Return the [X, Y] coordinate for the center point of the cell that contains the specified text.  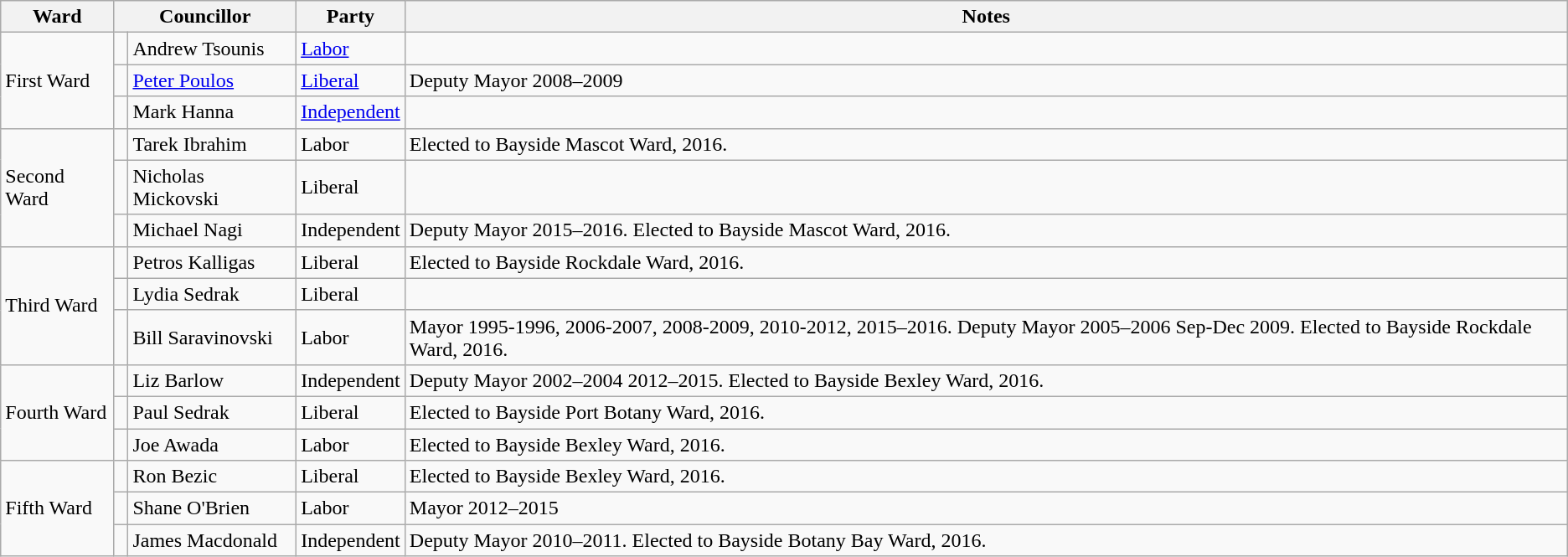
Notes [986, 17]
Mark Hanna [213, 112]
Deputy Mayor 2002–2004 2012–2015. Elected to Bayside Bexley Ward, 2016. [986, 380]
Deputy Mayor 2015–2016. Elected to Bayside Mascot Ward, 2016. [986, 230]
James Macdonald [213, 540]
Mayor 1995-1996, 2006-2007, 2008-2009, 2010-2012, 2015–2016. Deputy Mayor 2005–2006 Sep-Dec 2009. Elected to Bayside Rockdale Ward, 2016. [986, 337]
Party [351, 17]
Bill Saravinovski [213, 337]
Deputy Mayor 2010–2011. Elected to Bayside Botany Bay Ward, 2016. [986, 540]
Councillor [205, 17]
Fifth Ward [57, 508]
Liz Barlow [213, 380]
Andrew Tsounis [213, 49]
Petros Kalligas [213, 262]
Michael Nagi [213, 230]
Mayor 2012–2015 [986, 508]
Lydia Sedrak [213, 294]
First Ward [57, 80]
Second Ward [57, 188]
Fourth Ward [57, 412]
Paul Sedrak [213, 412]
Ward [57, 17]
Elected to Bayside Port Botany Ward, 2016. [986, 412]
Joe Awada [213, 445]
Third Ward [57, 305]
Elected to Bayside Rockdale Ward, 2016. [986, 262]
Nicholas Mickovski [213, 188]
Peter Poulos [213, 80]
Tarek Ibrahim [213, 144]
Shane O'Brien [213, 508]
Ron Bezic [213, 477]
Elected to Bayside Mascot Ward, 2016. [986, 144]
Deputy Mayor 2008–2009 [986, 80]
